Return the (X, Y) coordinate for the center point of the cell that contains the specified text.  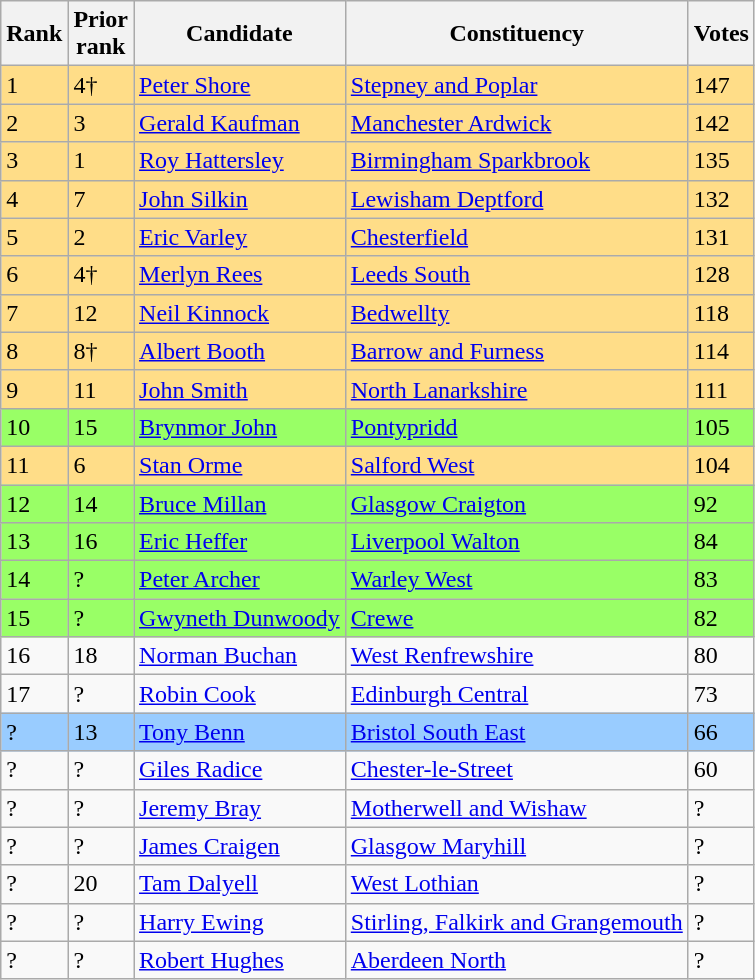
Edinburgh Central (516, 694)
Peter Shore (240, 85)
Salford West (516, 465)
Robert Hughes (240, 960)
Albert Booth (240, 351)
Brynmor John (240, 427)
Eric Varley (240, 237)
Barrow and Furness (516, 351)
10 (34, 427)
Birmingham Sparkbrook (516, 161)
83 (721, 580)
Motherwell and Wishaw (516, 808)
Merlyn Rees (240, 275)
Gwyneth Dunwoody (240, 618)
Chesterfield (516, 237)
James Craigen (240, 846)
Giles Radice (240, 770)
132 (721, 199)
Harry Ewing (240, 922)
Glasgow Maryhill (516, 846)
135 (721, 161)
92 (721, 503)
Liverpool Walton (516, 542)
Priorrank (101, 34)
114 (721, 351)
Manchester Ardwick (516, 123)
Peter Archer (240, 580)
84 (721, 542)
Bedwellty (516, 313)
Gerald Kaufman (240, 123)
Candidate (240, 34)
West Lothian (516, 884)
Roy Hattersley (240, 161)
17 (34, 694)
18 (101, 656)
Stan Orme (240, 465)
8 (34, 351)
Aberdeen North (516, 960)
Norman Buchan (240, 656)
John Silkin (240, 199)
North Lanarkshire (516, 389)
Tony Benn (240, 732)
66 (721, 732)
Leeds South (516, 275)
Stepney and Poplar (516, 85)
Eric Heffer (240, 542)
Bristol South East (516, 732)
8† (101, 351)
Bruce Millan (240, 503)
Constituency (516, 34)
Chester-le-Street (516, 770)
104 (721, 465)
147 (721, 85)
5 (34, 237)
128 (721, 275)
Robin Cook (240, 694)
John Smith (240, 389)
60 (721, 770)
Pontypridd (516, 427)
West Renfrewshire (516, 656)
118 (721, 313)
105 (721, 427)
111 (721, 389)
73 (721, 694)
Crewe (516, 618)
9 (34, 389)
4 (34, 199)
Stirling, Falkirk and Grangemouth (516, 922)
142 (721, 123)
80 (721, 656)
Jeremy Bray (240, 808)
Neil Kinnock (240, 313)
Tam Dalyell (240, 884)
Glasgow Craigton (516, 503)
Rank (34, 34)
131 (721, 237)
Votes (721, 34)
Warley West (516, 580)
82 (721, 618)
Lewisham Deptford (516, 199)
20 (101, 884)
